Search for the cell housing the specified text and yield its (x, y) center coordinate. 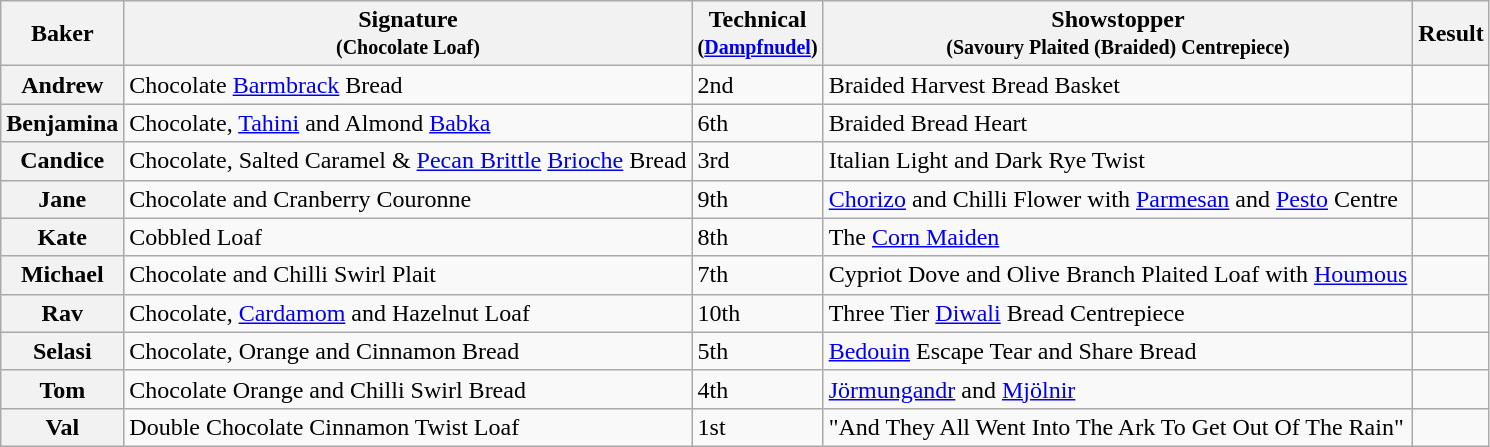
Jörmungandr and Mjölnir (1118, 389)
Bedouin Escape Tear and Share Bread (1118, 351)
"And They All Went Into The Ark To Get Out Of The Rain" (1118, 427)
6th (758, 123)
Val (62, 427)
Three Tier Diwali Bread Centrepiece (1118, 313)
7th (758, 275)
Signature(Chocolate Loaf) (408, 34)
Chocolate, Cardamom and Hazelnut Loaf (408, 313)
8th (758, 237)
Rav (62, 313)
Selasi (62, 351)
5th (758, 351)
The Corn Maiden (1118, 237)
Candice (62, 161)
Michael (62, 275)
Showstopper(Savoury Plaited (Braided) Centrepiece) (1118, 34)
Double Chocolate Cinnamon Twist Loaf (408, 427)
Andrew (62, 85)
Chocolate and Cranberry Couronne (408, 199)
Baker (62, 34)
Braided Bread Heart (1118, 123)
Jane (62, 199)
Chocolate, Tahini and Almond Babka (408, 123)
Chocolate Barmbrack Bread (408, 85)
9th (758, 199)
Tom (62, 389)
2nd (758, 85)
Chocolate Orange and Chilli Swirl Bread (408, 389)
Technical(Dampfnudel) (758, 34)
Cobbled Loaf (408, 237)
Chocolate, Salted Caramel & Pecan Brittle Brioche Bread (408, 161)
4th (758, 389)
Chorizo and Chilli Flower with Parmesan and Pesto Centre (1118, 199)
Braided Harvest Bread Basket (1118, 85)
3rd (758, 161)
Cypriot Dove and Olive Branch Plaited Loaf with Houmous (1118, 275)
Chocolate, Orange and Cinnamon Bread (408, 351)
Chocolate and Chilli Swirl Plait (408, 275)
1st (758, 427)
Benjamina (62, 123)
Italian Light and Dark Rye Twist (1118, 161)
Result (1451, 34)
Kate (62, 237)
10th (758, 313)
